From the cell containing the given text, extract its center point as (x, y) coordinate. 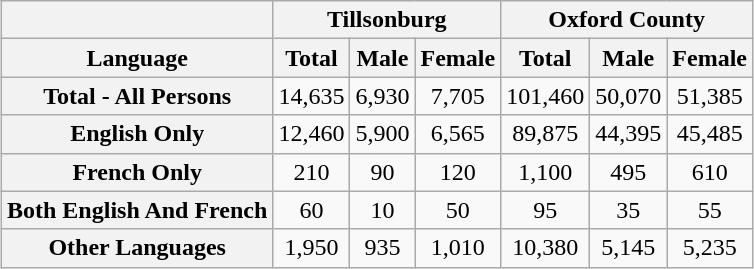
12,460 (312, 134)
210 (312, 172)
7,705 (458, 96)
Total - All Persons (136, 96)
60 (312, 210)
120 (458, 172)
44,395 (628, 134)
Tillsonburg (387, 20)
35 (628, 210)
495 (628, 172)
Oxford County (627, 20)
5,145 (628, 248)
10,380 (546, 248)
55 (710, 210)
6,930 (382, 96)
50,070 (628, 96)
45,485 (710, 134)
50 (458, 210)
51,385 (710, 96)
French Only (136, 172)
English Only (136, 134)
610 (710, 172)
10 (382, 210)
Both English And French (136, 210)
5,235 (710, 248)
5,900 (382, 134)
935 (382, 248)
Other Languages (136, 248)
89,875 (546, 134)
95 (546, 210)
6,565 (458, 134)
90 (382, 172)
Language (136, 58)
14,635 (312, 96)
1,010 (458, 248)
101,460 (546, 96)
1,100 (546, 172)
1,950 (312, 248)
